Scan for the cell matching the given text and deliver its (X, Y) coordinate at center. 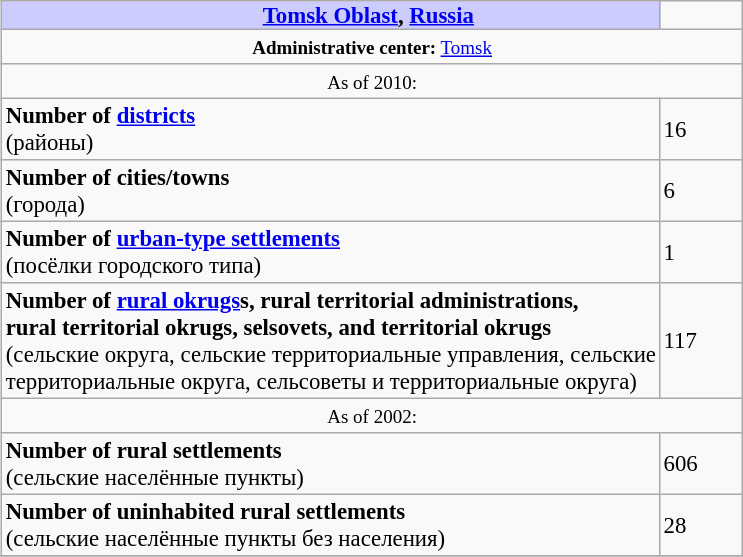
1 (701, 252)
28 (701, 525)
As of 2002: (372, 415)
117 (701, 341)
6 (701, 191)
Administrative center: Tomsk (372, 46)
Number of uninhabited rural settlements(сельские населённые пункты без населения) (331, 525)
Number of districts(районы) (331, 129)
Number of rural settlements(сельские населённые пункты) (331, 464)
16 (701, 129)
Number of urban-type settlements(посёлки городского типа) (331, 252)
As of 2010: (372, 81)
Tomsk Oblast, Russia (331, 15)
Number of cities/towns(города) (331, 191)
606 (701, 464)
